Identify which cell holds the provided text, then report its (X, Y) central coordinate. 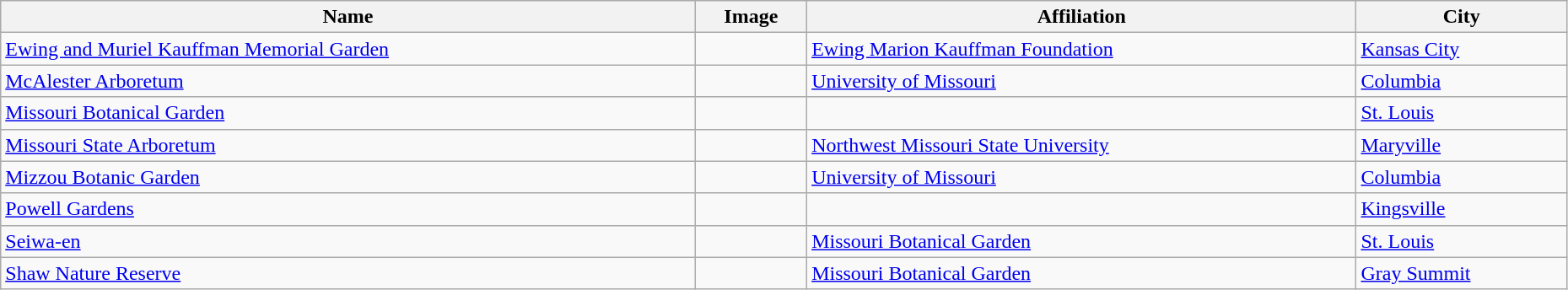
City (1461, 17)
Name (348, 17)
Kansas City (1461, 49)
McAlester Arboretum (348, 81)
Northwest Missouri State University (1081, 145)
Ewing and Muriel Kauffman Memorial Garden (348, 49)
Gray Summit (1461, 273)
Image (751, 17)
Ewing Marion Kauffman Foundation (1081, 49)
Mizzou Botanic Garden (348, 177)
Powell Gardens (348, 209)
Maryville (1461, 145)
Shaw Nature Reserve (348, 273)
Missouri State Arboretum (348, 145)
Affiliation (1081, 17)
Seiwa-en (348, 241)
Kingsville (1461, 209)
